Return the [X, Y] coordinate for the center point of the cell that contains the specified text.  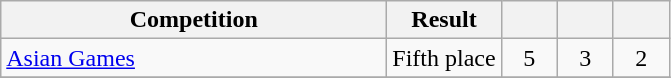
Asian Games [194, 58]
2 [641, 58]
Competition [194, 20]
5 [529, 58]
Fifth place [444, 58]
Result [444, 20]
3 [585, 58]
